Capture the cell that displays the provided text and extract its (x, y) central coordinate. 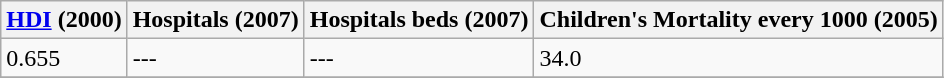
Hospitals (2007) (216, 20)
HDI (2000) (64, 20)
34.0 (738, 58)
Hospitals beds (2007) (419, 20)
Children's Mortality every 1000 (2005) (738, 20)
0.655 (64, 58)
